Return (X, Y) of the center of cell containing provided text 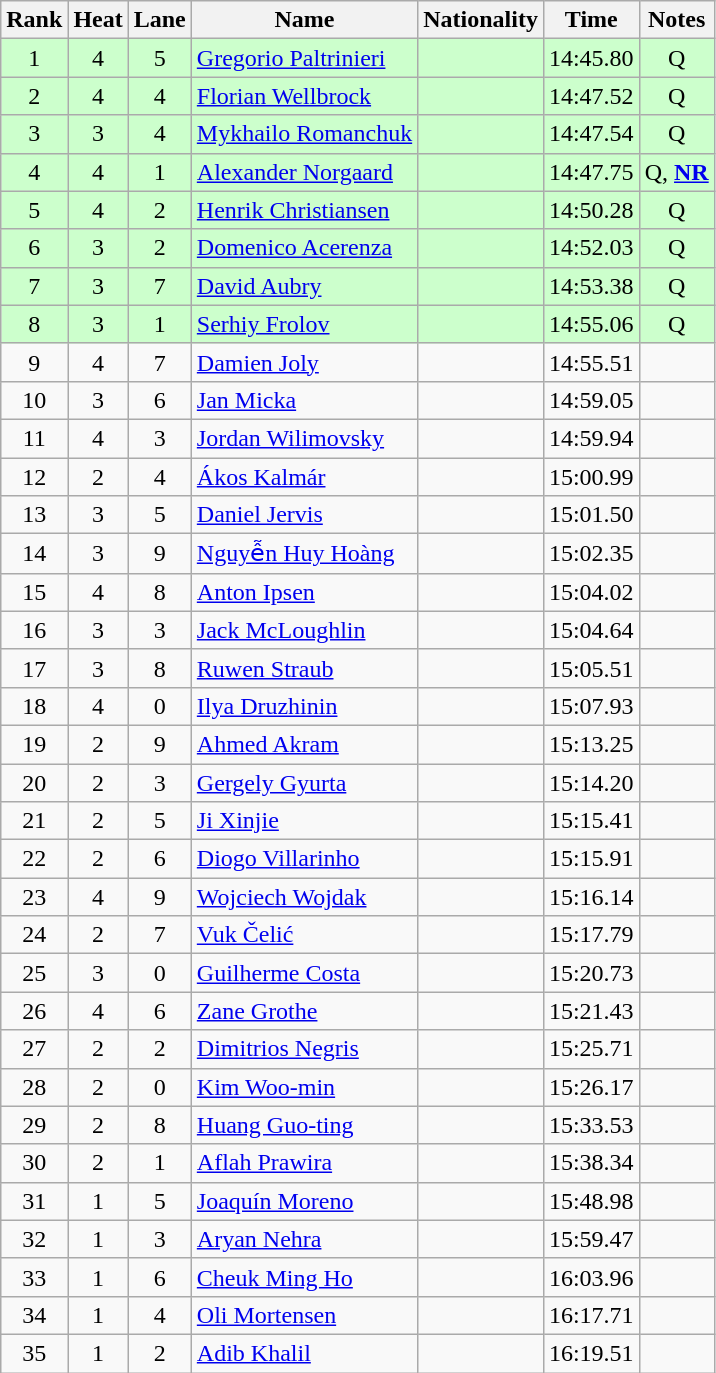
27 (34, 1049)
Domenico Acerenza (304, 248)
Wojciech Wojdak (304, 897)
15:33.53 (591, 1125)
Kim Woo-min (304, 1087)
Aryan Nehra (304, 1239)
21 (34, 821)
Heat (98, 20)
Ahmed Akram (304, 744)
Florian Wellbrock (304, 96)
14:47.75 (591, 172)
15:00.99 (591, 477)
Henrik Christiansen (304, 210)
Ruwen Straub (304, 668)
Adib Khalil (304, 1353)
15:26.17 (591, 1087)
33 (34, 1277)
14:59.05 (591, 400)
13 (34, 515)
24 (34, 935)
Serhiy Frolov (304, 324)
16:03.96 (591, 1277)
Nguyễn Huy Hoàng (304, 554)
19 (34, 744)
35 (34, 1353)
Nationality (481, 20)
Zane Grothe (304, 1011)
Vuk Čelić (304, 935)
26 (34, 1011)
Name (304, 20)
14:47.52 (591, 96)
32 (34, 1239)
Daniel Jervis (304, 515)
16 (34, 630)
14:50.28 (591, 210)
14:52.03 (591, 248)
15:15.91 (591, 859)
15:48.98 (591, 1201)
Anton Ipsen (304, 592)
15:13.25 (591, 744)
Time (591, 20)
15:04.64 (591, 630)
17 (34, 668)
Huang Guo-ting (304, 1125)
14:53.38 (591, 286)
15:07.93 (591, 706)
Gregorio Paltrinieri (304, 58)
14:55.51 (591, 362)
14 (34, 554)
31 (34, 1201)
29 (34, 1125)
Oli Mortensen (304, 1315)
Aflah Prawira (304, 1163)
Ilya Druzhinin (304, 706)
20 (34, 783)
Damien Joly (304, 362)
15:02.35 (591, 554)
10 (34, 400)
Guilherme Costa (304, 973)
Mykhailo Romanchuk (304, 134)
Jan Micka (304, 400)
Ji Xinjie (304, 821)
16:19.51 (591, 1353)
15 (34, 592)
15:21.43 (591, 1011)
Gergely Gyurta (304, 783)
Jordan Wilimovsky (304, 438)
28 (34, 1087)
15:05.51 (591, 668)
Cheuk Ming Ho (304, 1277)
34 (34, 1315)
22 (34, 859)
15:25.71 (591, 1049)
15:59.47 (591, 1239)
Ákos Kalmár (304, 477)
12 (34, 477)
Jack McLoughlin (304, 630)
14:59.94 (591, 438)
14:55.06 (591, 324)
Alexander Norgaard (304, 172)
Diogo Villarinho (304, 859)
18 (34, 706)
Q, NR (676, 172)
15:16.14 (591, 897)
Rank (34, 20)
15:01.50 (591, 515)
Notes (676, 20)
15:04.02 (591, 592)
15:38.34 (591, 1163)
25 (34, 973)
15:14.20 (591, 783)
15:20.73 (591, 973)
30 (34, 1163)
14:47.54 (591, 134)
14:45.80 (591, 58)
23 (34, 897)
David Aubry (304, 286)
11 (34, 438)
Dimitrios Negris (304, 1049)
15:17.79 (591, 935)
15:15.41 (591, 821)
Joaquín Moreno (304, 1201)
Lane (160, 20)
16:17.71 (591, 1315)
